From the cell containing the given text, extract its center point as (X, Y) coordinate. 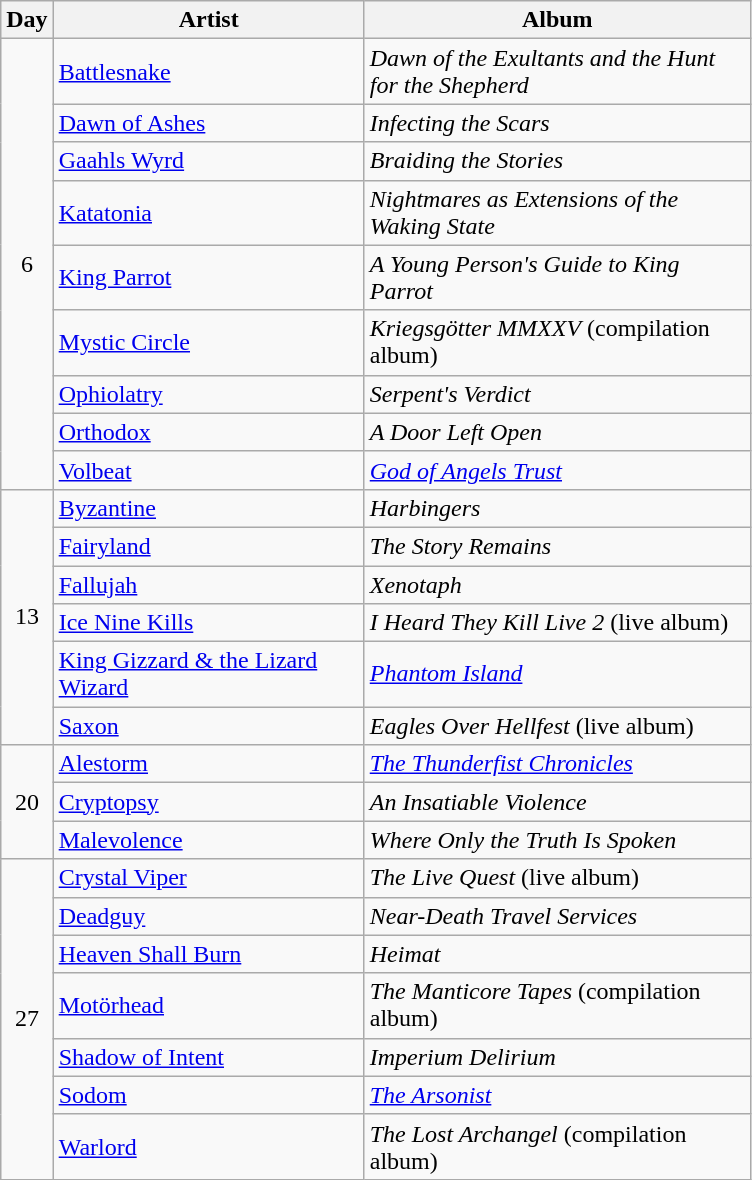
6 (27, 264)
Serpent's Verdict (557, 394)
Fallujah (208, 585)
Nightmares as Extensions of the Waking State (557, 212)
Orthodox (208, 432)
Dawn of the Exultants and the Hunt for the Shepherd (557, 72)
A Young Person's Guide to King Parrot (557, 278)
Infecting the Scars (557, 123)
13 (27, 616)
Where Only the Truth Is Spoken (557, 840)
Eagles Over Hellfest (live album) (557, 726)
Braiding the Stories (557, 161)
Xenotaph (557, 585)
Phantom Island (557, 674)
Mystic Circle (208, 342)
Byzantine (208, 508)
Motörhead (208, 1006)
An Insatiable Violence (557, 802)
Saxon (208, 726)
God of Angels Trust (557, 470)
Near-Death Travel Services (557, 916)
Deadguy (208, 916)
20 (27, 802)
Katatonia (208, 212)
Warlord (208, 1146)
Volbeat (208, 470)
Ophiolatry (208, 394)
The Live Quest (live album) (557, 878)
Imperium Delirium (557, 1057)
The Story Remains (557, 546)
Heaven Shall Burn (208, 954)
Cryptopsy (208, 802)
The Lost Archangel (compilation album) (557, 1146)
Heimat (557, 954)
Day (27, 20)
The Manticore Tapes (compilation album) (557, 1006)
Artist (208, 20)
A Door Left Open (557, 432)
Kriegsgötter MMXXV (compilation album) (557, 342)
I Heard They Kill Live 2 (live album) (557, 623)
Battlesnake (208, 72)
Malevolence (208, 840)
Fairyland (208, 546)
Album (557, 20)
Gaahls Wyrd (208, 161)
King Parrot (208, 278)
The Arsonist (557, 1095)
Sodom (208, 1095)
Crystal Viper (208, 878)
King Gizzard & the Lizard Wizard (208, 674)
Harbingers (557, 508)
Ice Nine Kills (208, 623)
27 (27, 1019)
Shadow of Intent (208, 1057)
The Thunderfist Chronicles (557, 764)
Alestorm (208, 764)
Dawn of Ashes (208, 123)
